Extract the [x, y] coordinate from the center of the cell holding the provided text.  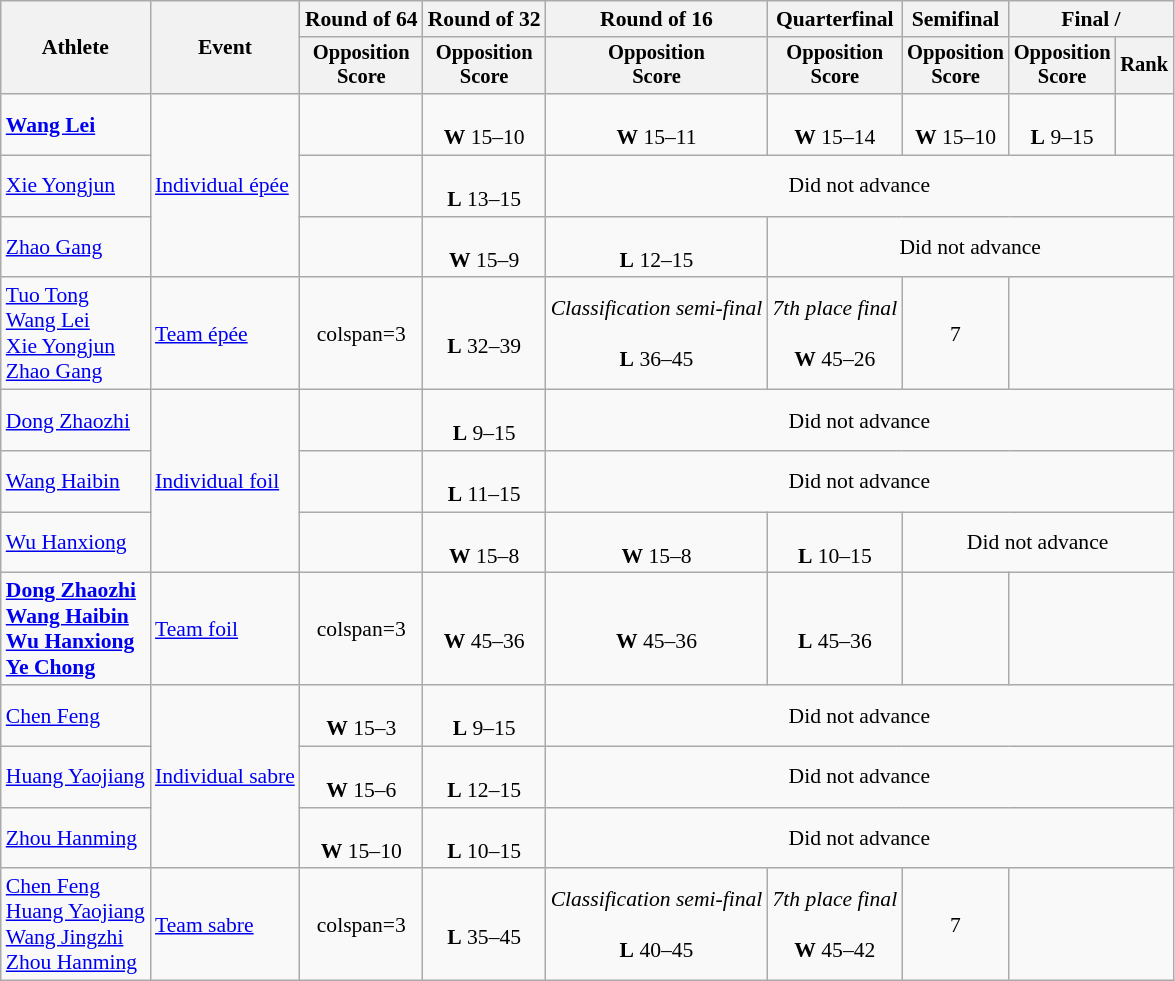
Wang Lei [76, 124]
Individual foil [225, 482]
Individual épée [225, 186]
L 45–36 [834, 629]
W 15–11 [657, 124]
Team épée [225, 334]
W 15–6 [362, 778]
Dong Zhaozhi [76, 420]
W 15–14 [834, 124]
Quarterfinal [834, 19]
Zhao Gang [76, 248]
Team sabre [225, 925]
Wu Hanxiong [76, 542]
Round of 64 [362, 19]
Semifinal [956, 19]
Classification semi-finalL 36–45 [657, 334]
Xie Yongjun [76, 186]
Round of 32 [484, 19]
Rank [1144, 66]
Event [225, 48]
7th place finalW 45–26 [834, 334]
Wang Haibin [76, 482]
W 15–3 [362, 716]
L 11–15 [484, 482]
Round of 16 [657, 19]
Chen FengHuang YaojiangWang JingzhiZhou Hanming [76, 925]
Individual sabre [225, 776]
W 15–9 [484, 248]
Tuo TongWang LeiXie YongjunZhao Gang [76, 334]
Team foil [225, 629]
7th place finalW 45–42 [834, 925]
Dong ZhaozhiWang HaibinWu HanxiongYe Chong [76, 629]
L 32–39 [484, 334]
Huang Yaojiang [76, 778]
Chen Feng [76, 716]
L 13–15 [484, 186]
Athlete [76, 48]
Classification semi-finalL 40–45 [657, 925]
L 35–45 [484, 925]
Zhou Hanming [76, 838]
Final / [1091, 19]
